For the text-containing cell, return its midpoint in (x, y) coordinate format. 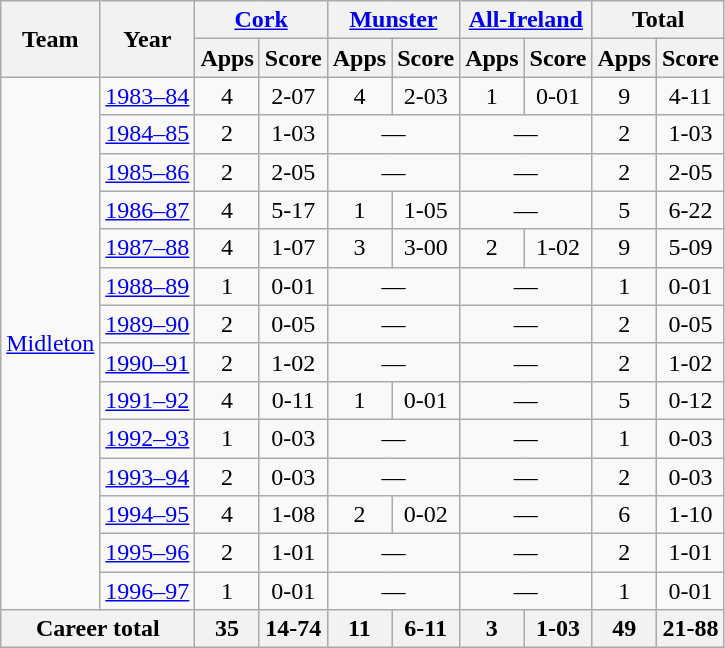
Year (148, 39)
6 (624, 515)
6-22 (690, 210)
1996–97 (148, 591)
Team (50, 39)
1984–85 (148, 134)
49 (624, 629)
Midleton (50, 344)
All-Ireland (526, 20)
1983–84 (148, 96)
1-05 (426, 210)
14-74 (293, 629)
Munster (393, 20)
6-11 (426, 629)
0-12 (690, 400)
1-07 (293, 248)
4-11 (690, 96)
5-17 (293, 210)
1992–93 (148, 438)
1987–88 (148, 248)
Career total (98, 629)
11 (359, 629)
1995–96 (148, 553)
2-03 (426, 96)
1-10 (690, 515)
35 (227, 629)
1989–90 (148, 324)
1-08 (293, 515)
5-09 (690, 248)
1993–94 (148, 477)
0-02 (426, 515)
21-88 (690, 629)
1994–95 (148, 515)
Total (658, 20)
1986–87 (148, 210)
1991–92 (148, 400)
1988–89 (148, 286)
0-11 (293, 400)
2-07 (293, 96)
1990–91 (148, 362)
Cork (261, 20)
1985–86 (148, 172)
3-00 (426, 248)
